Extract the (x, y) coordinate from the center of the cell holding the provided text.  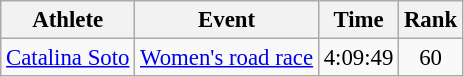
Time (358, 20)
Event (227, 20)
4:09:49 (358, 58)
Athlete (68, 20)
Rank (431, 20)
Catalina Soto (68, 58)
Women's road race (227, 58)
60 (431, 58)
